For the text-containing cell, return its midpoint in [X, Y] coordinate format. 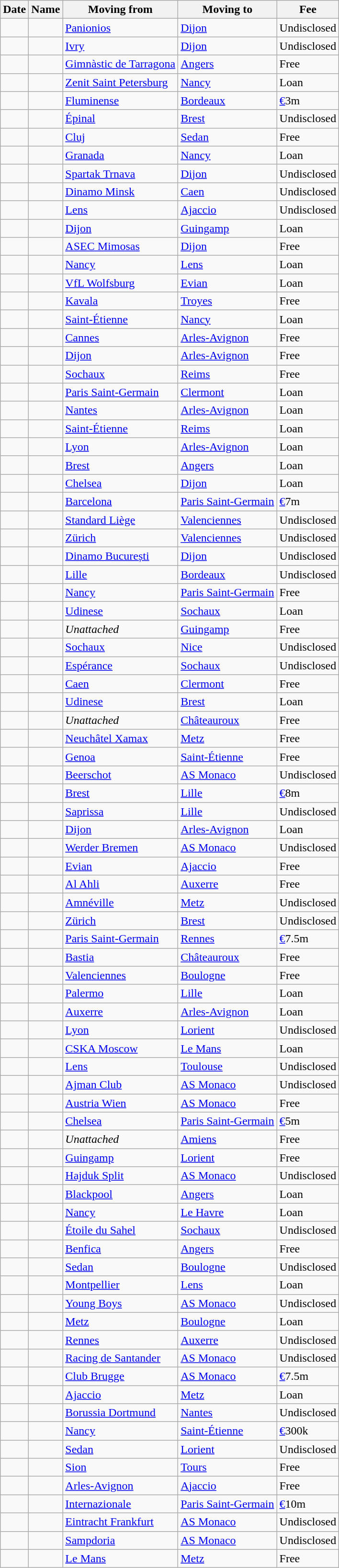
Cluj [121, 137]
€8m [308, 793]
Granada [121, 155]
Beerschot [121, 775]
Internazionale [121, 1504]
Épinal [121, 119]
Blackpool [121, 1194]
Sampdoria [121, 1540]
Neuchâtel Xamax [121, 738]
Nice [227, 647]
Tours [227, 1467]
Werder Bremen [121, 848]
CSKA Moscow [121, 1048]
Spartak Trnava [121, 173]
Espérance [121, 666]
Eintracht Frankfurt [121, 1522]
Saprissa [121, 812]
Borussia Dortmund [121, 1413]
Dinamo Minsk [121, 192]
€10m [308, 1504]
Zenit Saint Petersburg [121, 82]
Toulouse [227, 1066]
€3m [308, 101]
Étoile du Sahel [121, 1230]
Al Ahli [121, 884]
Benfica [121, 1249]
Fluminense [121, 101]
Dinamo București [121, 556]
€5m [308, 1121]
Moving to [227, 10]
Name [46, 10]
Amnéville [121, 902]
Cannes [121, 338]
Fee [308, 10]
€7m [308, 501]
Panionios [121, 28]
Bastia [121, 957]
Ivry [121, 46]
Austria Wien [121, 1103]
Troyes [227, 301]
Montpellier [121, 1285]
Young Boys [121, 1303]
Racing de Santander [121, 1358]
Barcelona [121, 501]
Standard Liège [121, 519]
Le Havre [227, 1212]
Kavala [121, 301]
Date [14, 10]
VfL Wolfsburg [121, 283]
Club Brugge [121, 1376]
Hajduk Split [121, 1176]
Gimnàstic de Tarragona [121, 64]
Amiens [227, 1139]
Palermo [121, 993]
Ajman Club [121, 1084]
Moving from [121, 10]
Sion [121, 1467]
€300k [308, 1431]
ASEC Mimosas [121, 247]
Genoa [121, 756]
